Scan for the cell matching the given text and deliver its [X, Y] coordinate at center. 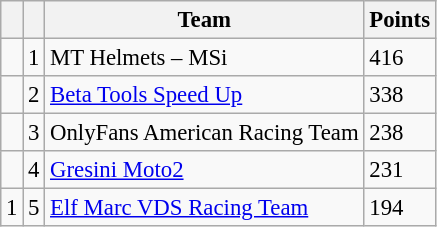
3 [34, 133]
Elf Marc VDS Racing Team [204, 208]
4 [34, 170]
OnlyFans American Racing Team [204, 133]
Beta Tools Speed Up [204, 95]
5 [34, 208]
Team [204, 20]
338 [400, 95]
Gresini Moto2 [204, 170]
231 [400, 170]
MT Helmets – MSi [204, 58]
2 [34, 95]
194 [400, 208]
238 [400, 133]
416 [400, 58]
Points [400, 20]
